Locate the cell with the specified text and output its (x, y) center coordinate. 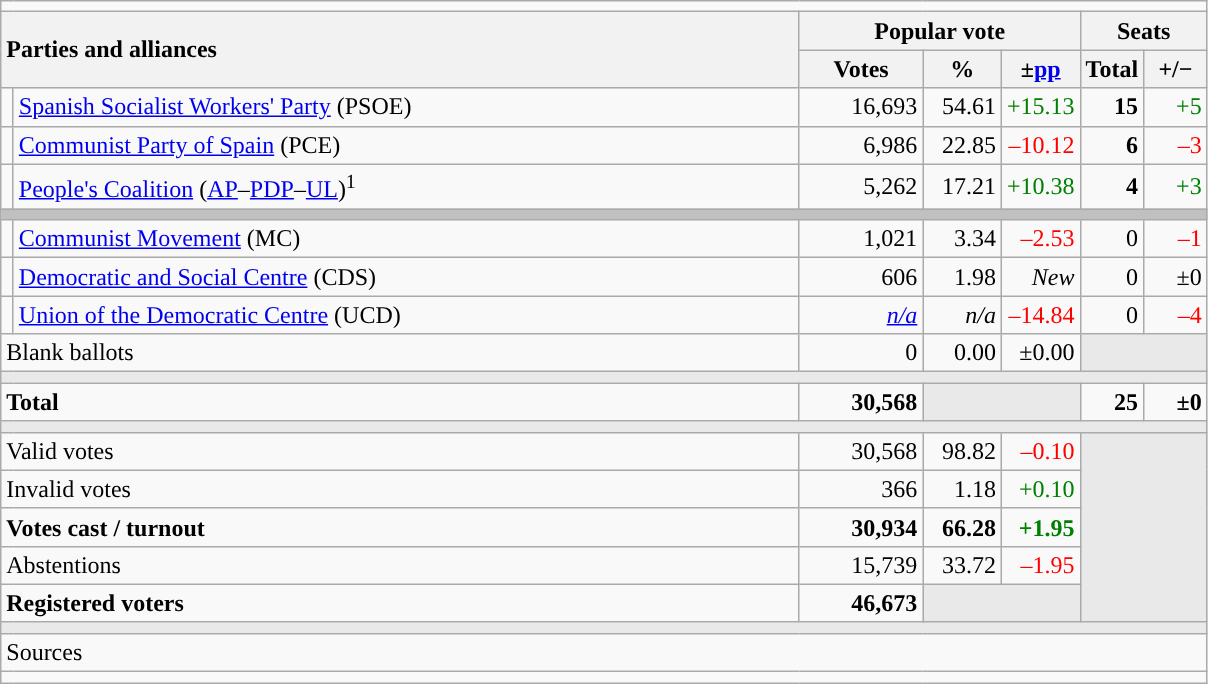
Registered voters (400, 603)
66.28 (962, 527)
–14.84 (1040, 315)
1,021 (861, 239)
Seats (1144, 31)
3.34 (962, 239)
16,693 (861, 107)
Votes cast / turnout (400, 527)
+15.13 (1040, 107)
Votes (861, 69)
0.00 (962, 353)
Parties and alliances (400, 50)
22.85 (962, 145)
6,986 (861, 145)
% (962, 69)
1.98 (962, 277)
25 (1112, 402)
–1 (1176, 239)
±pp (1040, 69)
+5 (1176, 107)
–10.12 (1040, 145)
46,673 (861, 603)
–3 (1176, 145)
–4 (1176, 315)
54.61 (962, 107)
–0.10 (1040, 451)
Abstentions (400, 565)
15,739 (861, 565)
Sources (604, 652)
606 (861, 277)
People's Coalition (AP–PDP–UL)1 (406, 186)
17.21 (962, 186)
New (1040, 277)
1.18 (962, 489)
Democratic and Social Centre (CDS) (406, 277)
+3 (1176, 186)
4 (1112, 186)
Communist Movement (MC) (406, 239)
+/− (1176, 69)
+1.95 (1040, 527)
Popular vote (940, 31)
–1.95 (1040, 565)
30,934 (861, 527)
+0.10 (1040, 489)
±0.00 (1040, 353)
Union of the Democratic Centre (UCD) (406, 315)
+10.38 (1040, 186)
Spanish Socialist Workers' Party (PSOE) (406, 107)
–2.53 (1040, 239)
Invalid votes (400, 489)
366 (861, 489)
Blank ballots (400, 353)
5,262 (861, 186)
33.72 (962, 565)
98.82 (962, 451)
15 (1112, 107)
6 (1112, 145)
Communist Party of Spain (PCE) (406, 145)
Valid votes (400, 451)
